Return [x, y] of the center of cell containing provided text 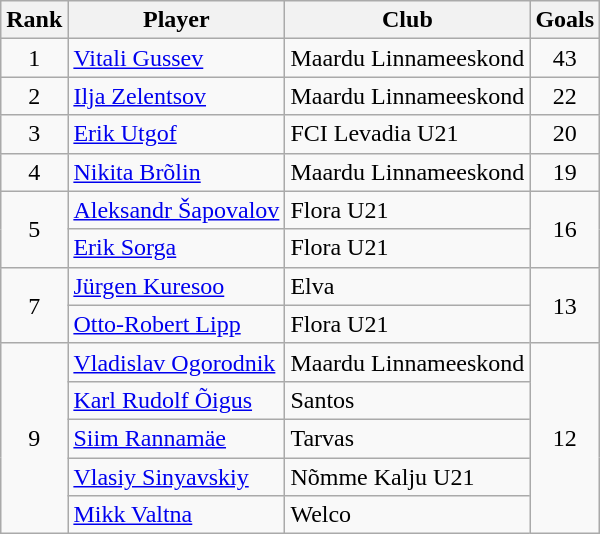
20 [565, 134]
Karl Rudolf Õigus [176, 400]
5 [34, 229]
4 [34, 172]
22 [565, 96]
Tarvas [408, 438]
Erik Utgof [176, 134]
Ilja Zelentsov [176, 96]
1 [34, 58]
19 [565, 172]
Vitali Gussev [176, 58]
2 [34, 96]
13 [565, 305]
Nikita Brõlin [176, 172]
Goals [565, 20]
Player [176, 20]
Vladislav Ogorodnik [176, 362]
Welco [408, 515]
Siim Rannamäe [176, 438]
16 [565, 229]
Erik Sorga [176, 248]
Vlasiy Sinyavskiy [176, 477]
Mikk Valtna [176, 515]
43 [565, 58]
Nõmme Kalju U21 [408, 477]
Aleksandr Šapovalov [176, 210]
FCI Levadia U21 [408, 134]
Elva [408, 286]
9 [34, 438]
Rank [34, 20]
7 [34, 305]
3 [34, 134]
Otto-Robert Lipp [176, 324]
Santos [408, 400]
Club [408, 20]
12 [565, 438]
Jürgen Kuresoo [176, 286]
